Detect which cell encompasses the target text, then output its (x, y) center coordinate. 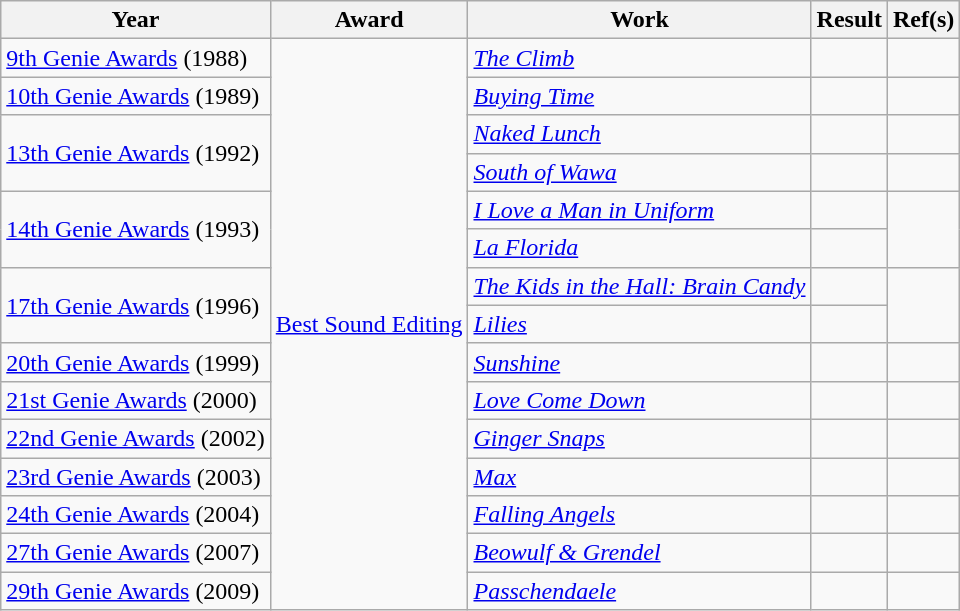
22nd Genie Awards (2002) (136, 438)
20th Genie Awards (1999) (136, 362)
Work (640, 20)
Result (849, 20)
Buying Time (640, 96)
Beowulf & Grendel (640, 553)
Love Come Down (640, 400)
Year (136, 20)
21st Genie Awards (2000) (136, 400)
17th Genie Awards (1996) (136, 305)
9th Genie Awards (1988) (136, 58)
24th Genie Awards (2004) (136, 515)
Award (369, 20)
Passchendaele (640, 591)
I Love a Man in Uniform (640, 210)
Max (640, 477)
Falling Angels (640, 515)
The Climb (640, 58)
South of Wawa (640, 172)
29th Genie Awards (2009) (136, 591)
The Kids in the Hall: Brain Candy (640, 286)
Naked Lunch (640, 134)
Lilies (640, 324)
14th Genie Awards (1993) (136, 229)
Sunshine (640, 362)
La Florida (640, 248)
Ref(s) (923, 20)
Best Sound Editing (369, 324)
27th Genie Awards (2007) (136, 553)
10th Genie Awards (1989) (136, 96)
Ginger Snaps (640, 438)
23rd Genie Awards (2003) (136, 477)
13th Genie Awards (1992) (136, 153)
